Search for the cell housing the specified text and yield its [X, Y] center coordinate. 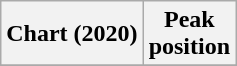
Chart (2020) [72, 34]
Peak position [189, 34]
